Determine the [x, y] coordinate at the center of the cell enclosing the given text.  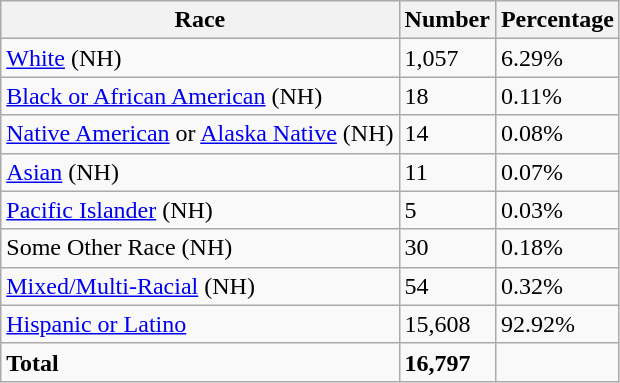
0.08% [557, 134]
0.32% [557, 286]
92.92% [557, 324]
6.29% [557, 58]
Some Other Race (NH) [200, 248]
White (NH) [200, 58]
Pacific Islander (NH) [200, 210]
54 [447, 286]
5 [447, 210]
0.11% [557, 96]
15,608 [447, 324]
1,057 [447, 58]
Race [200, 20]
0.07% [557, 172]
Hispanic or Latino [200, 324]
Black or African American (NH) [200, 96]
Mixed/Multi-Racial (NH) [200, 286]
18 [447, 96]
Percentage [557, 20]
0.18% [557, 248]
Total [200, 362]
14 [447, 134]
Asian (NH) [200, 172]
Native American or Alaska Native (NH) [200, 134]
0.03% [557, 210]
16,797 [447, 362]
30 [447, 248]
Number [447, 20]
11 [447, 172]
